Determine the (X, Y) coordinate at the center of the cell enclosing the given text.  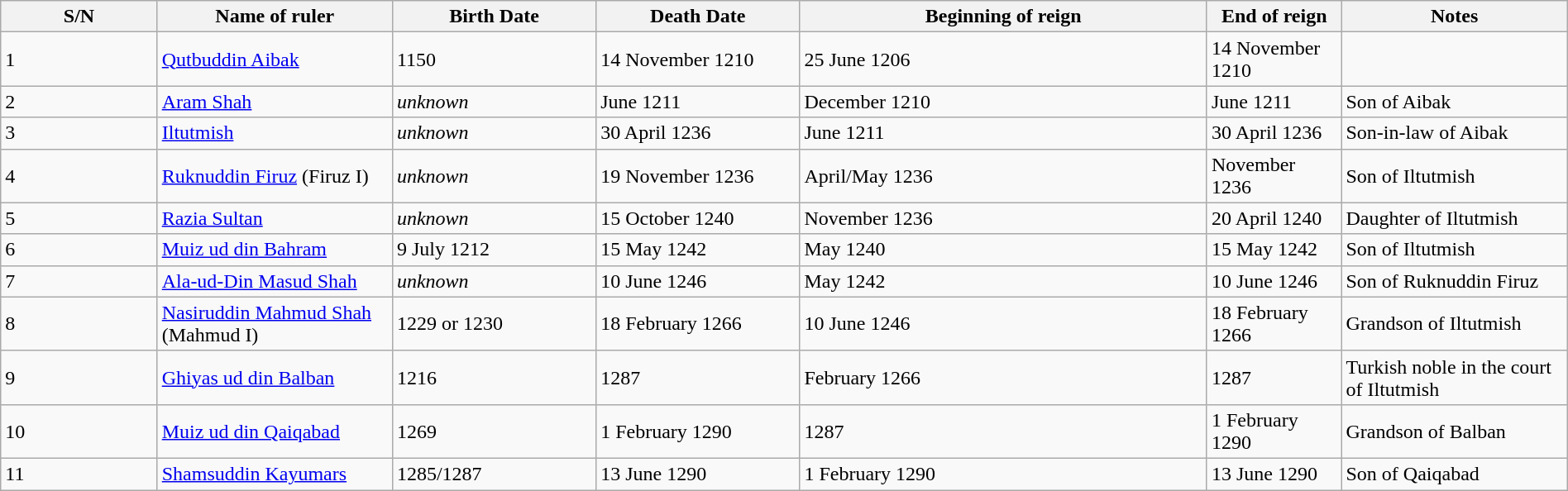
December 1210 (1004, 102)
6 (79, 250)
4 (79, 175)
Muiz ud din Qaiqabad (275, 431)
May 1242 (1004, 281)
May 1240 (1004, 250)
8 (79, 324)
25 June 1206 (1004, 60)
February 1266 (1004, 377)
Beginning of reign (1004, 17)
1229 or 1230 (494, 324)
1269 (494, 431)
3 (79, 133)
5 (79, 218)
1150 (494, 60)
Qutbuddin Aibak (275, 60)
15 October 1240 (698, 218)
19 November 1236 (698, 175)
Death Date (698, 17)
Muiz ud din Bahram (275, 250)
7 (79, 281)
2 (79, 102)
1 (79, 60)
Shamsuddin Kayumars (275, 474)
Son of Aibak (1454, 102)
Ghiyas ud din Balban (275, 377)
April/May 1236 (1004, 175)
Son of Ruknuddin Firuz (1454, 281)
Turkish noble in the court of Iltutmish (1454, 377)
Grandson of Balban (1454, 431)
Iltutmish (275, 133)
Ruknuddin Firuz (Firuz I) (275, 175)
Ala-ud-Din Masud Shah (275, 281)
S/N (79, 17)
Grandson of Iltutmish (1454, 324)
Nasiruddin Mahmud Shah (Mahmud I) (275, 324)
11 (79, 474)
Son of Qaiqabad (1454, 474)
9 July 1212 (494, 250)
End of reign (1274, 17)
Name of ruler (275, 17)
1285/1287 (494, 474)
Notes (1454, 17)
9 (79, 377)
Daughter of Iltutmish (1454, 218)
10 (79, 431)
Razia Sultan (275, 218)
Birth Date (494, 17)
Aram Shah (275, 102)
Son-in-law of Aibak (1454, 133)
1216 (494, 377)
20 April 1240 (1274, 218)
